Locate the cell with the specified text and output its [x, y] center coordinate. 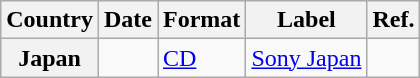
Ref. [394, 20]
Country [50, 20]
Format [202, 20]
Japan [50, 58]
Date [128, 20]
Label [306, 20]
CD [202, 58]
Sony Japan [306, 58]
